Return (X, Y) of the center of cell containing provided text 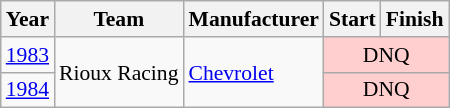
Chevrolet (253, 72)
1983 (28, 55)
Start (352, 19)
Year (28, 19)
Finish (415, 19)
Team (118, 19)
Rioux Racing (118, 72)
Manufacturer (253, 19)
1984 (28, 90)
